Identify which cell holds the provided text, then report its [X, Y] central coordinate. 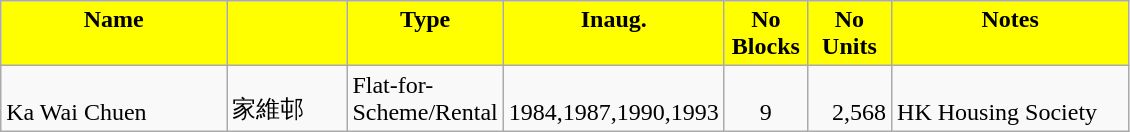
1984,1987,1990,1993 [614, 98]
9 [766, 98]
HK Housing Society [1010, 98]
Ka Wai Chuen [114, 98]
Type [425, 34]
No Units [849, 34]
Flat-for-Scheme/Rental [425, 98]
No Blocks [766, 34]
家維邨 [287, 98]
Inaug. [614, 34]
Name [114, 34]
2,568 [849, 98]
Notes [1010, 34]
